Extract the [X, Y] coordinate from the center of the cell holding the provided text.  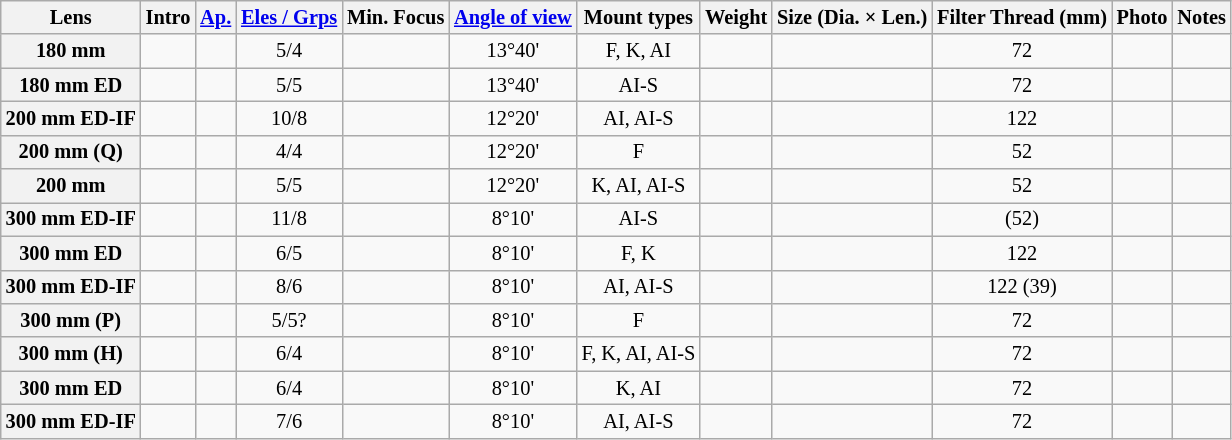
F, K [639, 253]
8/6 [289, 287]
300 mm (P) [71, 320]
Angle of view [512, 17]
Lens [71, 17]
(52) [1022, 219]
Photo [1142, 17]
Filter Thread (mm) [1022, 17]
180 mm [71, 51]
122 (39) [1022, 287]
K, AI [639, 388]
Notes [1201, 17]
11/8 [289, 219]
5/4 [289, 51]
K, AI, AI-S [639, 186]
Intro [168, 17]
200 mm (Q) [71, 152]
300 mm (H) [71, 354]
Weight [736, 17]
7/6 [289, 421]
Eles / Grps [289, 17]
F, K, AI, AI-S [639, 354]
10/8 [289, 118]
200 mm ED-IF [71, 118]
Mount types [639, 17]
5/5? [289, 320]
200 mm [71, 186]
4/4 [289, 152]
6/5 [289, 253]
180 mm ED [71, 85]
Size (Dia. × Len.) [852, 17]
F, K, AI [639, 51]
Min. Focus [396, 17]
Ap. [216, 17]
